Search for the cell housing the specified text and yield its (X, Y) center coordinate. 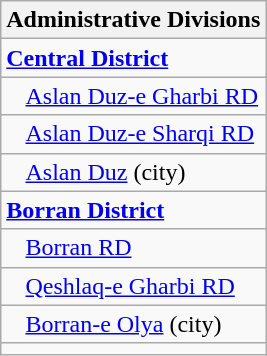
Central District (134, 58)
Borran District (134, 210)
Aslan Duz-e Sharqi RD (134, 134)
Aslan Duz-e Gharbi RD (134, 96)
Qeshlaq-e Gharbi RD (134, 286)
Borran-e Olya (city) (134, 324)
Administrative Divisions (134, 20)
Borran RD (134, 248)
Aslan Duz (city) (134, 172)
